Return the (X, Y) coordinate for the center point of the cell that contains the specified text.  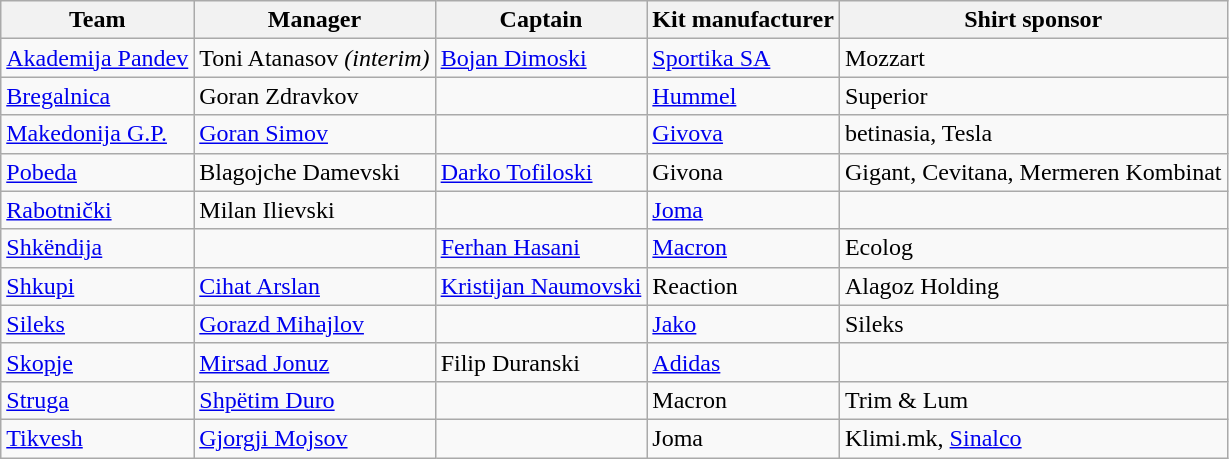
Sportika SA (744, 58)
Klimi.mk, Sinalco (1033, 438)
Kit manufacturer (744, 20)
Darko Tofiloski (541, 172)
Struga (98, 400)
Alagoz Holding (1033, 286)
Mirsad Jonuz (314, 362)
Goran Simov (314, 134)
Givona (744, 172)
Hummel (744, 96)
Team (98, 20)
Toni Atanasov (interim) (314, 58)
Akademija Pandev (98, 58)
Filip Duranski (541, 362)
Reaction (744, 286)
Kristijan Naumovski (541, 286)
Goran Zdravkov (314, 96)
Shpëtim Duro (314, 400)
Superior (1033, 96)
Trim & Lum (1033, 400)
Gjorgji Mojsov (314, 438)
Adidas (744, 362)
Shirt sponsor (1033, 20)
Blagojche Damevski (314, 172)
Rabotnički (98, 210)
Ferhan Hasani (541, 248)
betinasia, Tesla (1033, 134)
Shkupi (98, 286)
Shkëndija (98, 248)
Bregalnica (98, 96)
Jako (744, 324)
Tikvesh (98, 438)
Gigant, Cevitana, Mermeren Kombinat (1033, 172)
Cihat Arslan (314, 286)
Gorazd Mihajlov (314, 324)
Pobeda (98, 172)
Mozzart (1033, 58)
Givova (744, 134)
Milan Ilievski (314, 210)
Makedonija G.P. (98, 134)
Captain (541, 20)
Skopje (98, 362)
Manager (314, 20)
Ecolog (1033, 248)
Bojan Dimoski (541, 58)
